Capture the cell that displays the provided text and extract its [x, y] central coordinate. 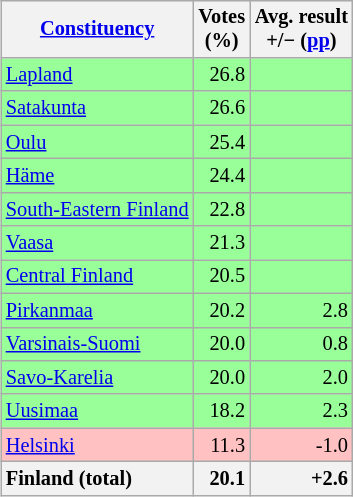
Satakunta [98, 108]
Avg. result+/− (pp) [302, 29]
26.8 [221, 75]
25.4 [221, 142]
Central Finland [98, 277]
20.2 [221, 310]
Pirkanmaa [98, 310]
+2.6 [302, 479]
26.6 [221, 108]
Häme [98, 176]
2.8 [302, 310]
2.0 [302, 378]
20.5 [221, 277]
South-Eastern Finland [98, 209]
0.8 [302, 344]
Finland (total) [98, 479]
Lapland [98, 75]
Vaasa [98, 243]
21.3 [221, 243]
Constituency [98, 29]
20.1 [221, 479]
Helsinki [98, 445]
24.4 [221, 176]
22.8 [221, 209]
-1.0 [302, 445]
Varsinais-Suomi [98, 344]
Uusimaa [98, 411]
2.3 [302, 411]
11.3 [221, 445]
Votes(%) [221, 29]
18.2 [221, 411]
Savo-Karelia [98, 378]
Oulu [98, 142]
